Extract the [X, Y] coordinate from the center of the cell holding the provided text.  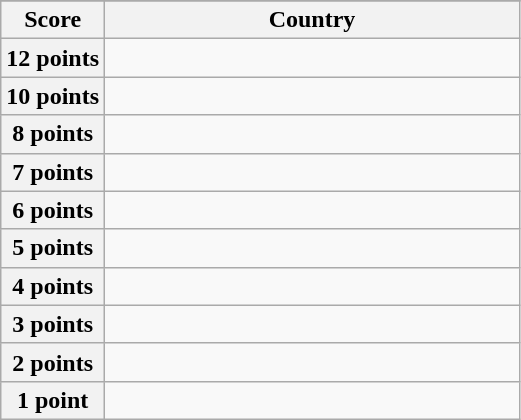
Score [53, 20]
Country [312, 20]
12 points [53, 58]
4 points [53, 286]
3 points [53, 324]
2 points [53, 362]
7 points [53, 172]
8 points [53, 134]
10 points [53, 96]
1 point [53, 400]
6 points [53, 210]
5 points [53, 248]
